Find where the given text appears and provide that cell's center as (x, y) coordinate. 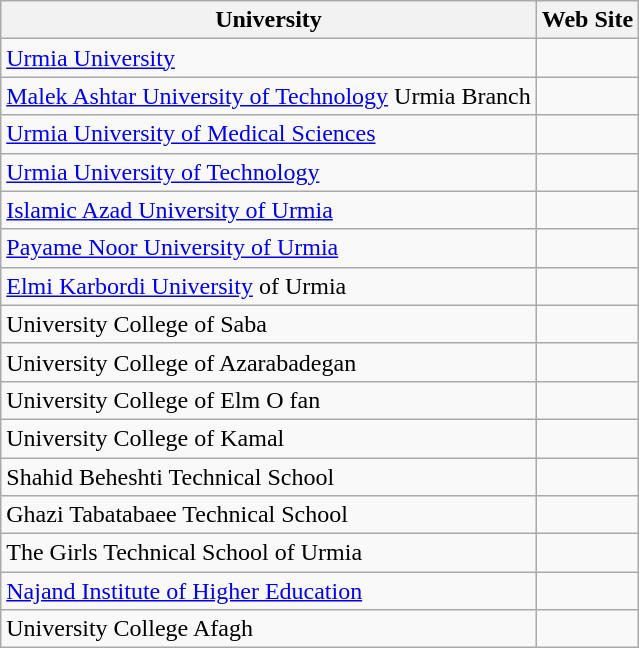
Islamic Azad University of Urmia (269, 210)
University College of Azarabadegan (269, 362)
Payame Noor University of Urmia (269, 248)
Ghazi Tabatabaee Technical School (269, 515)
University College of Saba (269, 324)
Urmia University (269, 58)
Shahid Beheshti Technical School (269, 477)
Malek Ashtar University of Technology Urmia Branch (269, 96)
University College Afagh (269, 629)
Urmia University of Medical Sciences (269, 134)
University College of Kamal (269, 438)
Urmia University of Technology (269, 172)
Web Site (587, 20)
Najand Institute of Higher Education (269, 591)
Elmi Karbordi University of Urmia (269, 286)
University College of Elm O fan (269, 400)
University (269, 20)
The Girls Technical School of Urmia (269, 553)
